Determine the (X, Y) coordinate at the center of the cell enclosing the given text.  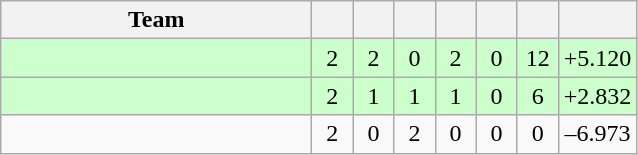
+5.120 (598, 58)
Team (156, 20)
–6.973 (598, 134)
6 (538, 96)
12 (538, 58)
+2.832 (598, 96)
